Output the [x, y] coordinate of the center of the cell containing the given text.  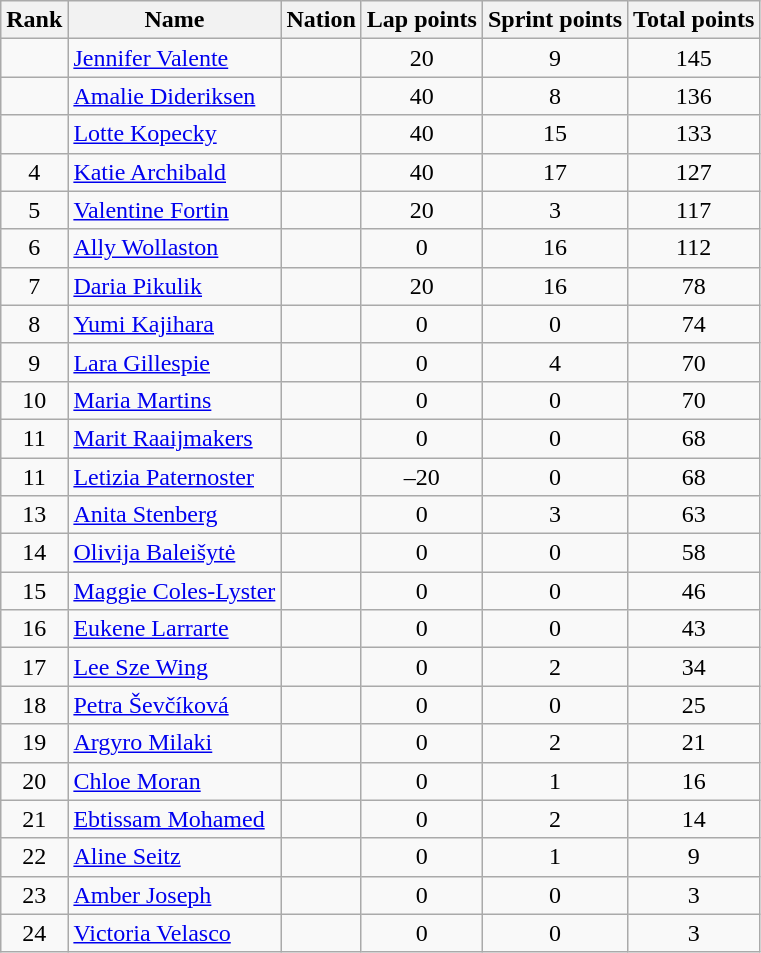
Lee Sze Wing [174, 667]
Argyro Milaki [174, 743]
43 [694, 629]
Name [174, 20]
24 [34, 933]
Olivija Baleišytė [174, 553]
127 [694, 172]
Amber Joseph [174, 895]
Sprint points [554, 20]
–20 [422, 477]
Rank [34, 20]
Amalie Dideriksen [174, 96]
46 [694, 591]
18 [34, 705]
Chloe Moran [174, 781]
Daria Pikulik [174, 286]
117 [694, 210]
Nation [321, 20]
6 [34, 248]
Ebtissam Mohamed [174, 819]
Maria Martins [174, 400]
13 [34, 515]
Lara Gillespie [174, 362]
136 [694, 96]
25 [694, 705]
63 [694, 515]
19 [34, 743]
Aline Seitz [174, 857]
5 [34, 210]
Total points [694, 20]
Jennifer Valente [174, 58]
Yumi Kajihara [174, 324]
133 [694, 134]
7 [34, 286]
Letizia Paternoster [174, 477]
Katie Archibald [174, 172]
10 [34, 400]
Anita Stenberg [174, 515]
34 [694, 667]
145 [694, 58]
Ally Wollaston [174, 248]
Petra Ševčíková [174, 705]
Lotte Kopecky [174, 134]
74 [694, 324]
Eukene Larrarte [174, 629]
Marit Raaijmakers [174, 438]
Lap points [422, 20]
23 [34, 895]
58 [694, 553]
Victoria Velasco [174, 933]
78 [694, 286]
22 [34, 857]
Maggie Coles-Lyster [174, 591]
112 [694, 248]
Valentine Fortin [174, 210]
